Detect which cell encompasses the target text, then output its [X, Y] center coordinate. 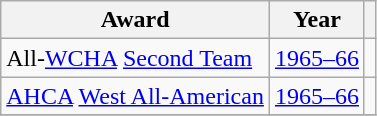
All-WCHA Second Team [136, 58]
Award [136, 20]
Year [316, 20]
AHCA West All-American [136, 96]
